Output the (X, Y) coordinate of the center of the cell containing the given text.  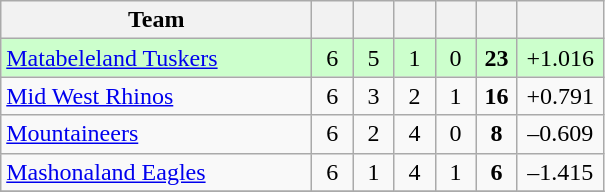
–0.609 (560, 134)
Mountaineers (156, 134)
–1.415 (560, 172)
+1.016 (560, 58)
8 (496, 134)
Mashonaland Eagles (156, 172)
23 (496, 58)
3 (374, 96)
Matabeleland Tuskers (156, 58)
5 (374, 58)
16 (496, 96)
Mid West Rhinos (156, 96)
+0.791 (560, 96)
Team (156, 20)
